Output the (x, y) coordinate of the center of the cell containing the given text.  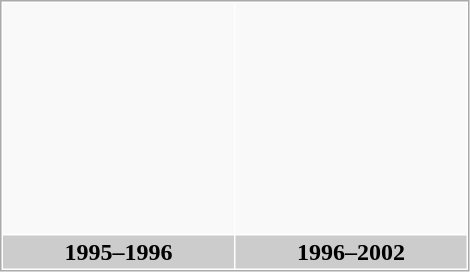
1996–2002 (352, 252)
1995–1996 (118, 252)
